For the text-containing cell, return its midpoint in (x, y) coordinate format. 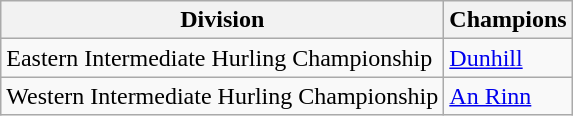
Champions (508, 20)
Eastern Intermediate Hurling Championship (222, 58)
Division (222, 20)
Dunhill (508, 58)
An Rinn (508, 96)
Western Intermediate Hurling Championship (222, 96)
